Return the (X, Y) coordinate for the center point of the cell that contains the specified text.  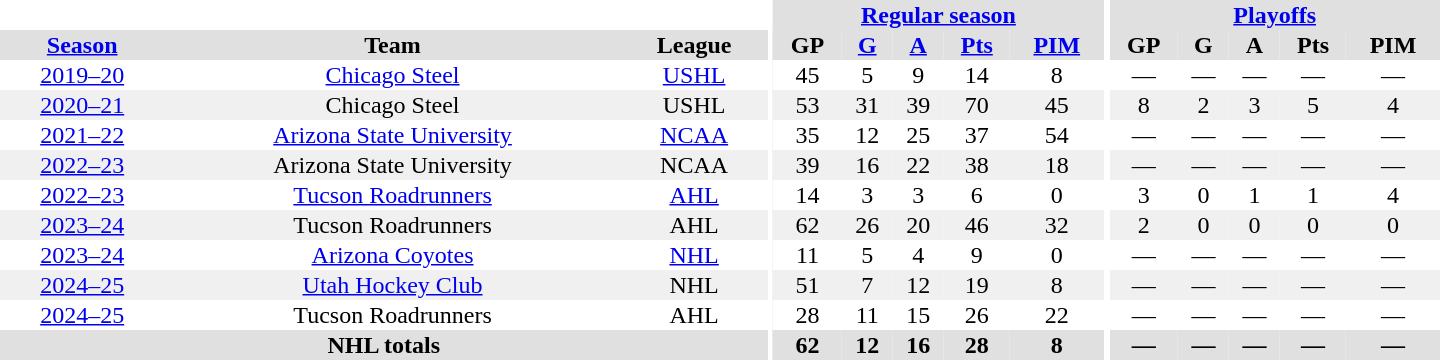
Utah Hockey Club (392, 285)
2020–21 (82, 105)
Arizona Coyotes (392, 255)
25 (918, 135)
15 (918, 315)
32 (1057, 225)
2019–20 (82, 75)
19 (977, 285)
31 (868, 105)
7 (868, 285)
Team (392, 45)
18 (1057, 165)
Season (82, 45)
38 (977, 165)
70 (977, 105)
46 (977, 225)
37 (977, 135)
NHL totals (384, 345)
6 (977, 195)
54 (1057, 135)
51 (808, 285)
Playoffs (1274, 15)
2021–22 (82, 135)
35 (808, 135)
Regular season (938, 15)
53 (808, 105)
20 (918, 225)
League (694, 45)
